Return the (x, y) coordinate for the center point of the cell that contains the specified text.  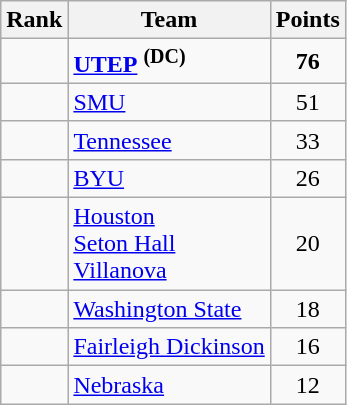
Nebraska (169, 385)
Rank (34, 20)
76 (308, 62)
Points (308, 20)
12 (308, 385)
UTEP (DC) (169, 62)
16 (308, 347)
Team (169, 20)
Fairleigh Dickinson (169, 347)
Washington State (169, 309)
HoustonSeton HallVillanova (169, 244)
26 (308, 178)
51 (308, 102)
BYU (169, 178)
33 (308, 140)
SMU (169, 102)
18 (308, 309)
20 (308, 244)
Tennessee (169, 140)
